Extract the [X, Y] coordinate from the center of the cell holding the provided text.  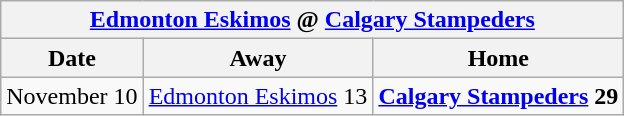
Calgary Stampeders 29 [498, 96]
Edmonton Eskimos 13 [258, 96]
November 10 [72, 96]
Home [498, 58]
Edmonton Eskimos @ Calgary Stampeders [312, 20]
Away [258, 58]
Date [72, 58]
